Find where the given text appears and provide that cell's center as (x, y) coordinate. 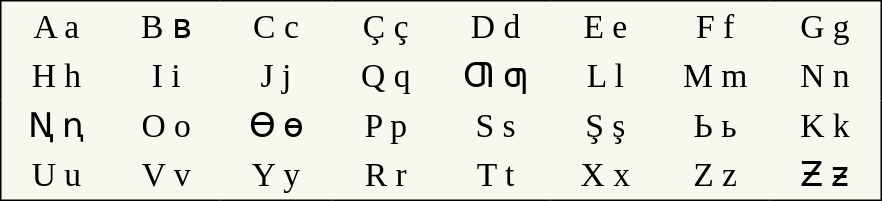
H h (56, 76)
N n (826, 76)
C c (276, 26)
K k (826, 125)
L l (605, 76)
F f (715, 26)
J j (276, 76)
Ƣ ƣ (496, 76)
I i (166, 76)
Y y (276, 175)
Ç ç (386, 26)
Q q (386, 76)
V v (166, 175)
Z z (715, 175)
T t (496, 175)
X x (605, 175)
Ƶ ƶ (826, 175)
E e (605, 26)
B ʙ (166, 26)
Ь ь (715, 125)
R r (386, 175)
D d (496, 26)
O o (166, 125)
G g (826, 26)
Ɵ ɵ (276, 125)
Ꞑ ꞑ (56, 125)
A a (56, 26)
U u (56, 175)
M m (715, 76)
S s (496, 125)
P p (386, 125)
Ş ş (605, 125)
